Identify which cell holds the provided text, then report its [x, y] central coordinate. 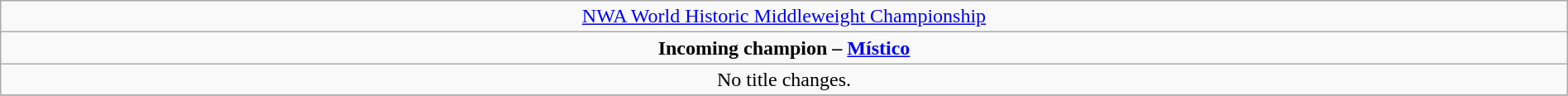
NWA World Historic Middleweight Championship [784, 17]
Incoming champion – Místico [784, 48]
No title changes. [784, 79]
